Extract the (X, Y) coordinate from the center of the cell holding the provided text.  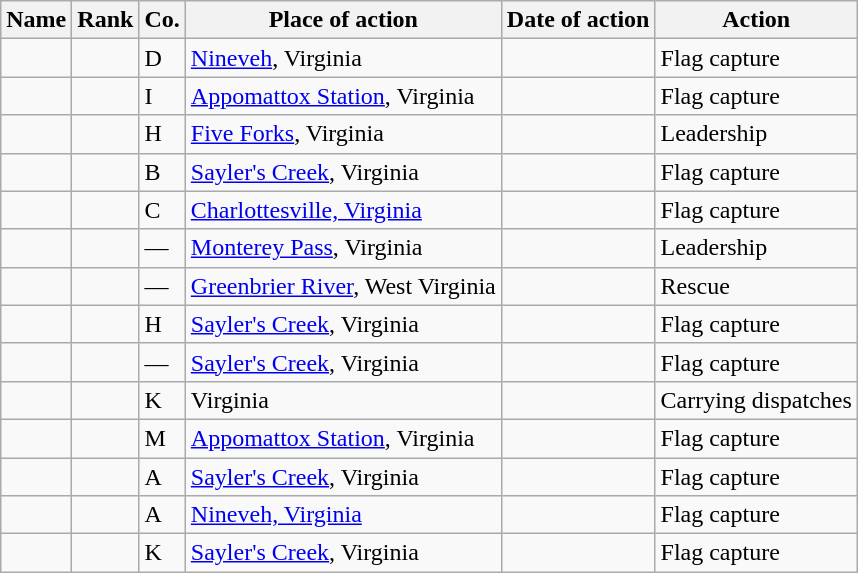
Place of action (343, 20)
Co. (162, 20)
Five Forks, Virginia (343, 134)
I (162, 96)
Action (756, 20)
Monterey Pass, Virginia (343, 248)
C (162, 210)
Rescue (756, 286)
Greenbrier River, West Virginia (343, 286)
D (162, 58)
Virginia (343, 400)
M (162, 438)
B (162, 172)
Rank (106, 20)
Charlottesville, Virginia (343, 210)
Date of action (578, 20)
Carrying dispatches (756, 400)
Name (36, 20)
